Locate the cell with the specified text and output its [X, Y] center coordinate. 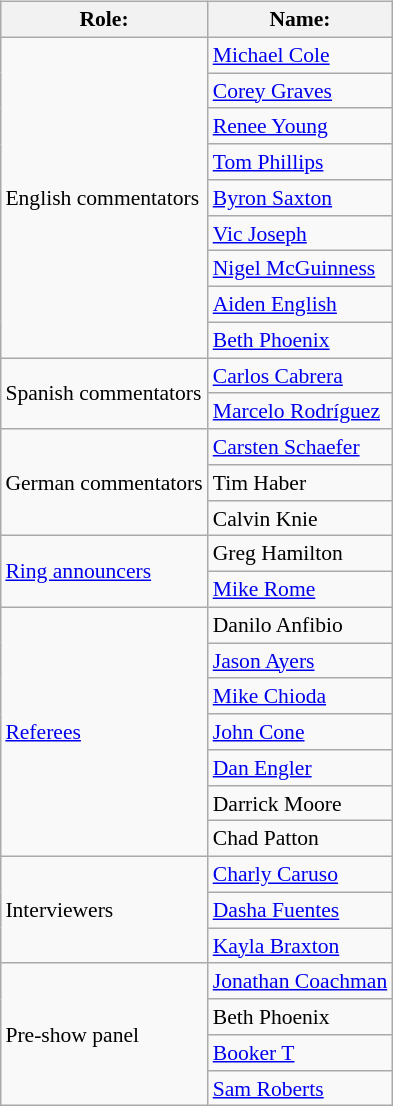
English commentators [104, 198]
Byron Saxton [300, 198]
Pre-show panel [104, 1034]
Jason Ayers [300, 661]
Danilo Anfibio [300, 625]
Carlos Cabrera [300, 376]
German commentators [104, 482]
Mike Chioda [300, 696]
Booker T [300, 1053]
John Cone [300, 732]
Tom Phillips [300, 162]
Carsten Schaefer [300, 447]
Nigel McGuinness [300, 269]
Jonathan Coachman [300, 981]
Kayla Braxton [300, 946]
Interviewers [104, 910]
Michael Cole [300, 55]
Spanish commentators [104, 394]
Role: [104, 20]
Name: [300, 20]
Chad Patton [300, 839]
Referees [104, 732]
Aiden English [300, 305]
Greg Hamilton [300, 554]
Mike Rome [300, 590]
Charly Caruso [300, 875]
Sam Roberts [300, 1088]
Tim Haber [300, 483]
Darrick Moore [300, 803]
Corey Graves [300, 91]
Vic Joseph [300, 233]
Marcelo Rodríguez [300, 411]
Ring announcers [104, 572]
Dan Engler [300, 768]
Calvin Knie [300, 518]
Dasha Fuentes [300, 910]
Renee Young [300, 126]
